Determine the (X, Y) coordinate at the center of the cell enclosing the given text.  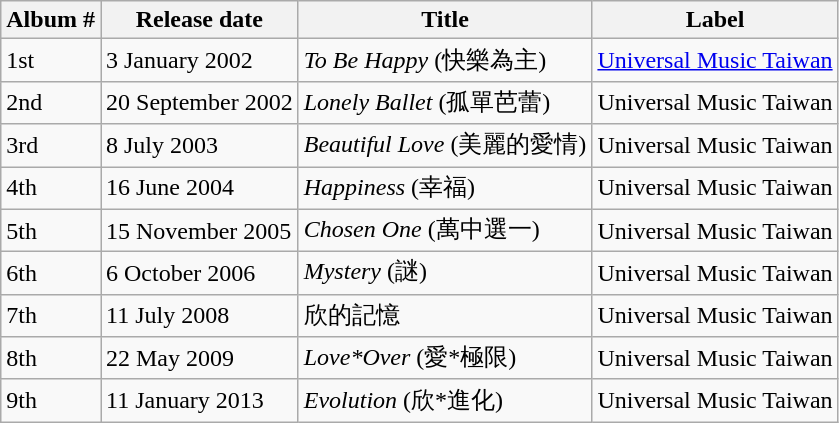
Evolution (欣*進化) (445, 400)
20 September 2002 (199, 102)
15 November 2005 (199, 230)
Mystery (謎) (445, 274)
8 July 2003 (199, 146)
Label (715, 20)
22 May 2009 (199, 358)
6 October 2006 (199, 274)
Happiness (幸福) (445, 188)
6th (51, 274)
1st (51, 60)
Beautiful Love (美麗的愛情) (445, 146)
11 July 2008 (199, 316)
Album # (51, 20)
Love*Over (愛*極限) (445, 358)
9th (51, 400)
2nd (51, 102)
3rd (51, 146)
Lonely Ballet (孤單芭蕾) (445, 102)
Title (445, 20)
Release date (199, 20)
8th (51, 358)
4th (51, 188)
To Be Happy (快樂為主) (445, 60)
11 January 2013 (199, 400)
3 January 2002 (199, 60)
Chosen One (萬中選一) (445, 230)
16 June 2004 (199, 188)
7th (51, 316)
5th (51, 230)
欣的記憶 (445, 316)
